Provide the [x, y] coordinate of the cell's center where the given text is located.  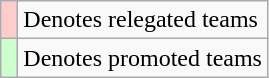
Denotes promoted teams [143, 58]
Denotes relegated teams [143, 20]
